Find where the given text appears and provide that cell's center as [X, Y] coordinate. 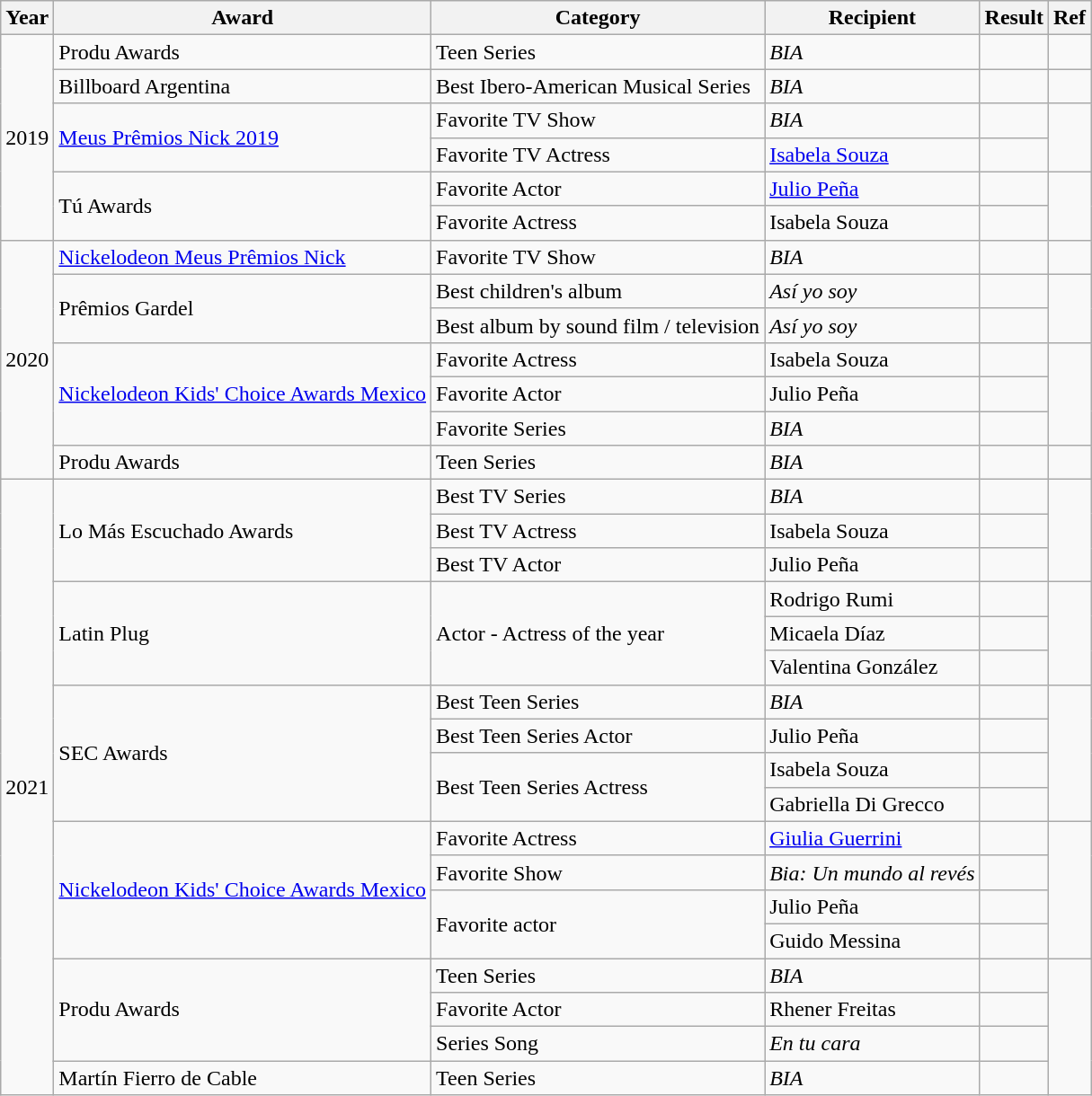
Best Teen Series Actor [599, 736]
Recipient [872, 18]
2019 [27, 137]
Best Teen Series [599, 702]
Ref [1070, 18]
Guido Messina [872, 941]
Best TV Series [599, 497]
Rhener Freitas [872, 1010]
Lo Más Escuchado Awards [243, 531]
Favorite actor [599, 924]
Micaela Díaz [872, 633]
Nickelodeon Meus Prêmios Nick [243, 257]
Latin Plug [243, 633]
Billboard Argentina [243, 86]
Best children's album [599, 291]
Result [1014, 18]
Actor - Actress of the year [599, 633]
Valentina González [872, 667]
Best Teen Series Actress [599, 787]
En tu cara [872, 1044]
Best TV Actress [599, 531]
Best album by sound film / television [599, 325]
Rodrigo Rumi [872, 599]
SEC Awards [243, 753]
Meus Prêmios Nick 2019 [243, 137]
Gabriella Di Grecco [872, 804]
Category [599, 18]
Bia: Un mundo al revés [872, 872]
Favorite TV Actress [599, 155]
Giulia Guerrini [872, 838]
Award [243, 18]
Tú Awards [243, 206]
Best Ibero-American Musical Series [599, 86]
2020 [27, 359]
Best TV Actor [599, 565]
Series Song [599, 1044]
Favorite Show [599, 872]
2021 [27, 787]
Year [27, 18]
Favorite Series [599, 429]
Martín Fierro de Cable [243, 1078]
Prêmios Gardel [243, 308]
